Return [x, y] of the center of cell containing provided text 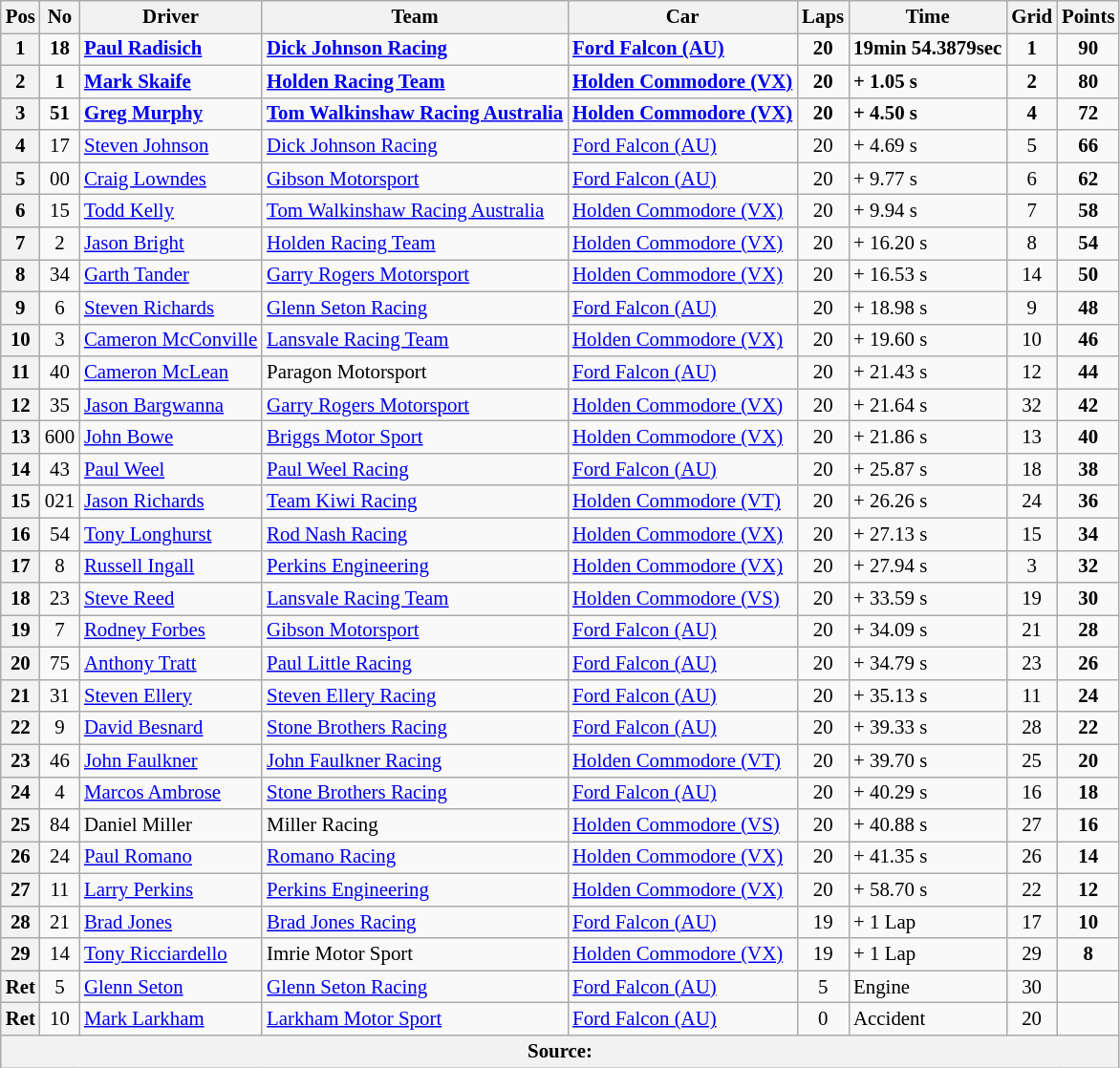
+ 26.26 s [927, 502]
Paul Little Racing [415, 664]
Russell Ingall [170, 566]
+ 4.50 s [927, 114]
+ 25.87 s [927, 469]
John Faulkner Racing [415, 760]
Laps [823, 17]
+ 27.13 s [927, 534]
Car [682, 17]
+ 40.29 s [927, 793]
021 [59, 502]
+ 16.20 s [927, 244]
+ 18.98 s [927, 308]
Mark Skaife [170, 81]
+ 35.13 s [927, 695]
Paul Radisich [170, 49]
+ 34.09 s [927, 631]
Rod Nash Racing [415, 534]
Rodney Forbes [170, 631]
00 [59, 179]
35 [59, 405]
Mark Larkham [170, 1019]
84 [59, 825]
Daniel Miller [170, 825]
62 [1088, 179]
38 [1088, 469]
Team Kiwi Racing [415, 502]
Brad Jones [170, 922]
72 [1088, 114]
48 [1088, 308]
Steven Johnson [170, 146]
Craig Lowndes [170, 179]
+ 9.94 s [927, 211]
44 [1088, 373]
75 [59, 664]
+ 33.59 s [927, 599]
David Besnard [170, 728]
42 [1088, 405]
Marcos Ambrose [170, 793]
Jason Bargwanna [170, 405]
Paul Weel Racing [415, 469]
Pos [21, 17]
John Bowe [170, 438]
Romano Racing [415, 858]
+ 4.69 s [927, 146]
Team [415, 17]
+ 39.33 s [927, 728]
+ 58.70 s [927, 889]
+ 39.70 s [927, 760]
Points [1088, 17]
Tony Longhurst [170, 534]
Brad Jones Racing [415, 922]
+ 9.77 s [927, 179]
+ 34.79 s [927, 664]
Miller Racing [415, 825]
Tony Ricciardello [170, 954]
Briggs Motor Sport [415, 438]
+ 21.64 s [927, 405]
Time [927, 17]
Todd Kelly [170, 211]
Cameron McConville [170, 340]
Larkham Motor Sport [415, 1019]
+ 19.60 s [927, 340]
80 [1088, 81]
Grid [1032, 17]
Cameron McLean [170, 373]
Paul Romano [170, 858]
Paragon Motorsport [415, 373]
Jason Bright [170, 244]
+ 27.94 s [927, 566]
+ 16.53 s [927, 275]
90 [1088, 49]
Engine [927, 987]
Steven Ellery Racing [415, 695]
600 [59, 438]
31 [59, 695]
51 [59, 114]
36 [1088, 502]
Jason Richards [170, 502]
+ 1.05 s [927, 81]
Source: [560, 1052]
0 [823, 1019]
+ 41.35 s [927, 858]
Glenn Seton [170, 987]
Steve Reed [170, 599]
19min 54.3879sec [927, 49]
43 [59, 469]
66 [1088, 146]
50 [1088, 275]
Greg Murphy [170, 114]
58 [1088, 211]
Anthony Tratt [170, 664]
Steven Ellery [170, 695]
Paul Weel [170, 469]
John Faulkner [170, 760]
+ 21.86 s [927, 438]
Garth Tander [170, 275]
+ 21.43 s [927, 373]
Larry Perkins [170, 889]
Accident [927, 1019]
No [59, 17]
+ 40.88 s [927, 825]
Imrie Motor Sport [415, 954]
Driver [170, 17]
Steven Richards [170, 308]
